For the text-containing cell, return its midpoint in [x, y] coordinate format. 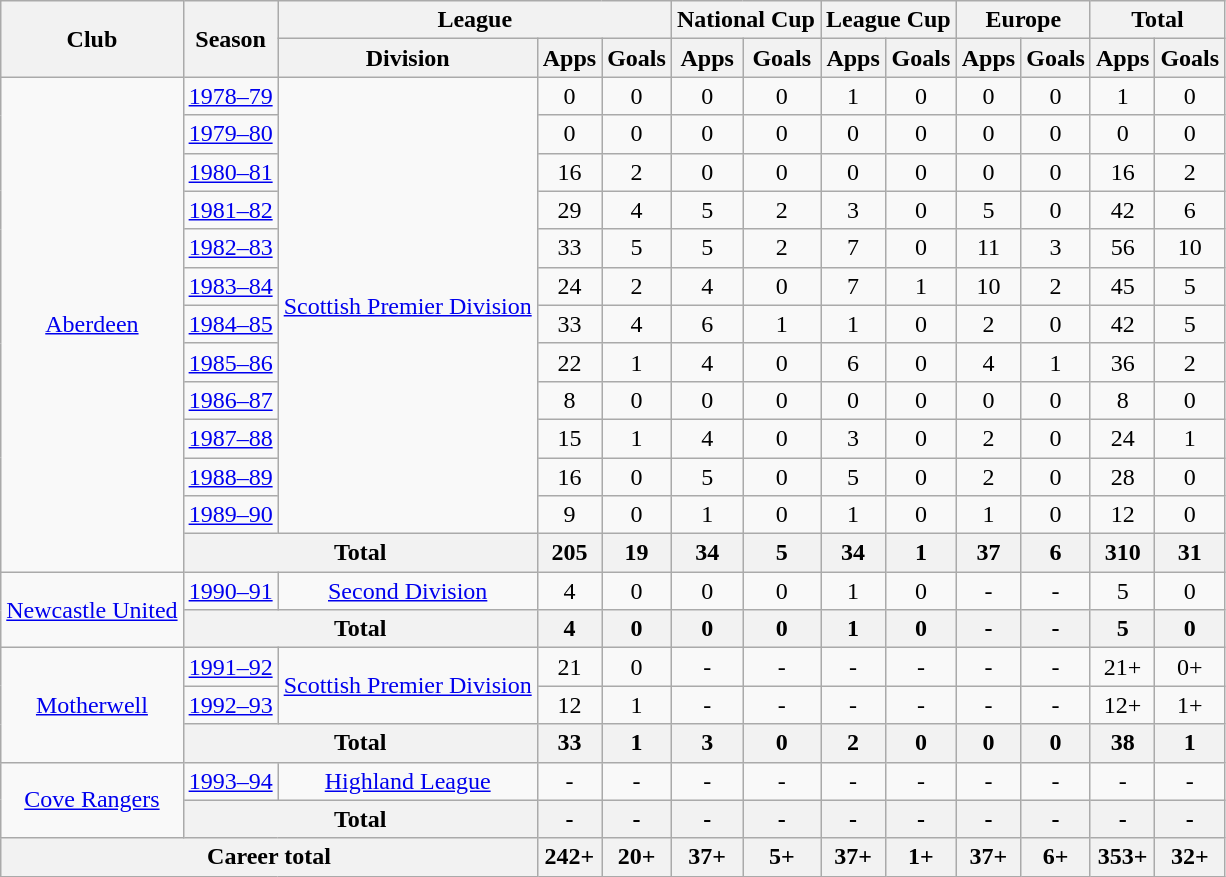
56 [1122, 248]
1980–81 [230, 172]
National Cup [746, 20]
205 [569, 553]
32+ [1190, 857]
242+ [569, 857]
0+ [1190, 667]
45 [1122, 286]
1985–86 [230, 362]
6+ [1056, 857]
1987–88 [230, 438]
5+ [782, 857]
League Cup [888, 20]
1986–87 [230, 400]
38 [1122, 743]
Europe [1023, 20]
1989–90 [230, 515]
1981–82 [230, 210]
1990–91 [230, 591]
1984–85 [230, 324]
1991–92 [230, 667]
37 [988, 553]
28 [1122, 477]
Club [92, 39]
19 [637, 553]
21 [569, 667]
Motherwell [92, 705]
Second Division [408, 591]
12+ [1122, 705]
1979–80 [230, 134]
Newcastle United [92, 610]
15 [569, 438]
1993–94 [230, 781]
1992–93 [230, 705]
20+ [637, 857]
1978–79 [230, 96]
League [474, 20]
1983–84 [230, 286]
21+ [1122, 667]
22 [569, 362]
Cove Rangers [92, 800]
31 [1190, 553]
11 [988, 248]
1982–83 [230, 248]
29 [569, 210]
36 [1122, 362]
9 [569, 515]
Division [408, 58]
Career total [269, 857]
Season [230, 39]
1988–89 [230, 477]
Highland League [408, 781]
310 [1122, 553]
Aberdeen [92, 324]
353+ [1122, 857]
